Locate the cell with the specified text and output its (X, Y) center coordinate. 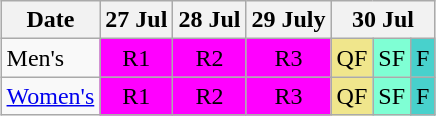
27 Jul (136, 20)
28 Jul (210, 20)
Women's (50, 96)
Men's (50, 58)
Date (50, 20)
29 July (288, 20)
30 Jul (383, 20)
